For the text-containing cell, return its midpoint in [X, Y] coordinate format. 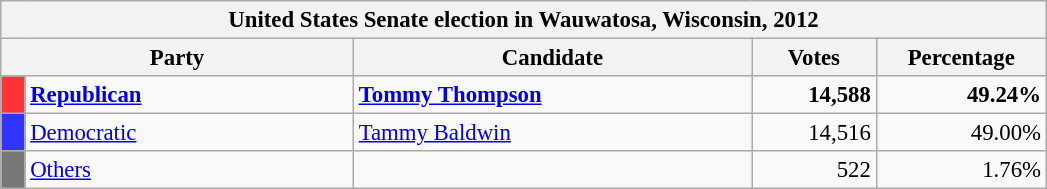
Percentage [961, 58]
Party [178, 58]
Democratic [189, 133]
14,588 [814, 95]
14,516 [814, 133]
Tammy Baldwin [552, 133]
Votes [814, 58]
49.00% [961, 133]
United States Senate election in Wauwatosa, Wisconsin, 2012 [524, 20]
Tommy Thompson [552, 95]
Candidate [552, 58]
49.24% [961, 95]
Others [189, 170]
Republican [189, 95]
1.76% [961, 170]
522 [814, 170]
